Capture the cell that displays the provided text and extract its [X, Y] central coordinate. 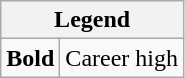
Legend [92, 20]
Bold [30, 58]
Career high [122, 58]
